Capture the cell that displays the provided text and extract its (x, y) central coordinate. 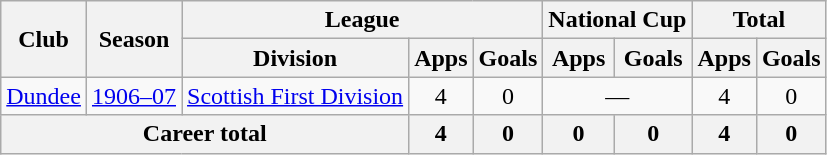
Total (759, 20)
National Cup (618, 20)
Scottish First Division (296, 96)
— (618, 96)
Season (134, 39)
1906–07 (134, 96)
Dundee (44, 96)
Career total (205, 134)
Division (296, 58)
Club (44, 39)
League (362, 20)
